Return (x, y) of the center of cell containing provided text 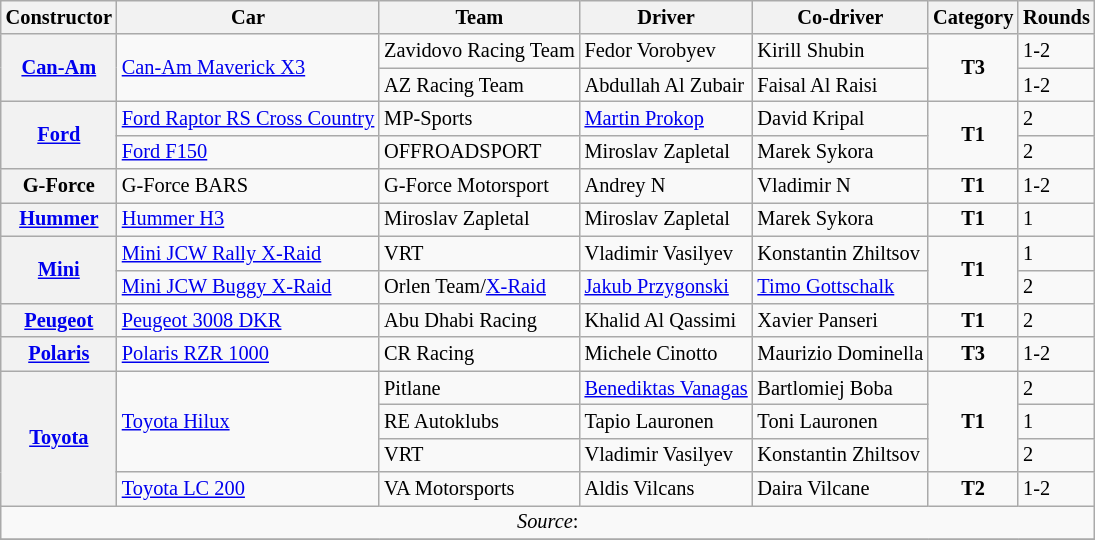
Andrey N (666, 186)
Toyota LC 200 (248, 489)
Category (973, 17)
Can-Am (59, 68)
Toyota (59, 438)
Martin Prokop (666, 118)
Ford F150 (248, 152)
Peugeot (59, 320)
Polaris (59, 354)
Bartlomiej Boba (841, 388)
Team (479, 17)
Ford Raptor RS Cross Country (248, 118)
Can-Am Maverick X3 (248, 68)
Ford (59, 134)
Khalid Al Qassimi (666, 320)
Faisal Al Raisi (841, 85)
G-Force (59, 186)
Abu Dhabi Racing (479, 320)
Kirill Shubin (841, 51)
Zavidovo Racing Team (479, 51)
David Kripal (841, 118)
Timo Gottschalk (841, 287)
AZ Racing Team (479, 85)
Hummer H3 (248, 219)
Hummer (59, 219)
Michele Cinotto (666, 354)
Xavier Panseri (841, 320)
Constructor (59, 17)
Toni Lauronen (841, 421)
Rounds (1056, 17)
Orlen Team/X-Raid (479, 287)
Mini JCW Rally X-Raid (248, 253)
Benediktas Vanagas (666, 388)
Peugeot 3008 DKR (248, 320)
OFFROADSPORT (479, 152)
Tapio Lauronen (666, 421)
Co-driver (841, 17)
Toyota Hilux (248, 422)
Source: (548, 522)
Jakub Przygonski (666, 287)
Car (248, 17)
Pitlane (479, 388)
Maurizio Dominella (841, 354)
Mini JCW Buggy X-Raid (248, 287)
Mini (59, 270)
G-Force BARS (248, 186)
Polaris RZR 1000 (248, 354)
T2 (973, 489)
VA Motorsports (479, 489)
Daira Vilcane (841, 489)
CR Racing (479, 354)
Abdullah Al Zubair (666, 85)
Fedor Vorobyev (666, 51)
MP-Sports (479, 118)
Vladimir N (841, 186)
G-Force Motorsport (479, 186)
RE Autoklubs (479, 421)
Driver (666, 17)
Aldis Vilcans (666, 489)
